Provide the [x, y] coordinate of the cell's center where the given text is located.  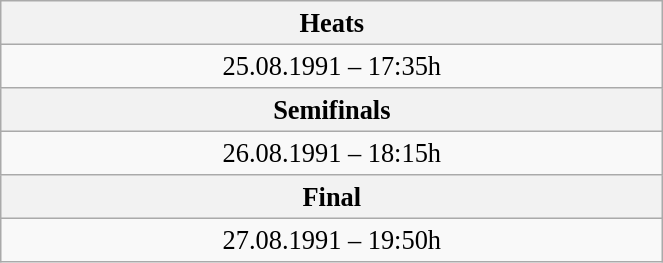
26.08.1991 – 18:15h [332, 153]
Semifinals [332, 109]
27.08.1991 – 19:50h [332, 240]
25.08.1991 – 17:35h [332, 66]
Heats [332, 22]
Final [332, 197]
